Detect which cell encompasses the target text, then output its (X, Y) center coordinate. 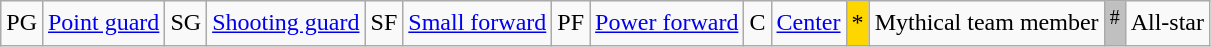
PG (22, 24)
Power forward (667, 24)
SG (186, 24)
Small forward (478, 24)
C (758, 24)
Mythical team member (986, 24)
All-star (1167, 24)
# (1114, 24)
SF (384, 24)
Center (808, 24)
PF (571, 24)
* (858, 24)
Shooting guard (286, 24)
Point guard (103, 24)
